Search for the cell housing the specified text and yield its [X, Y] center coordinate. 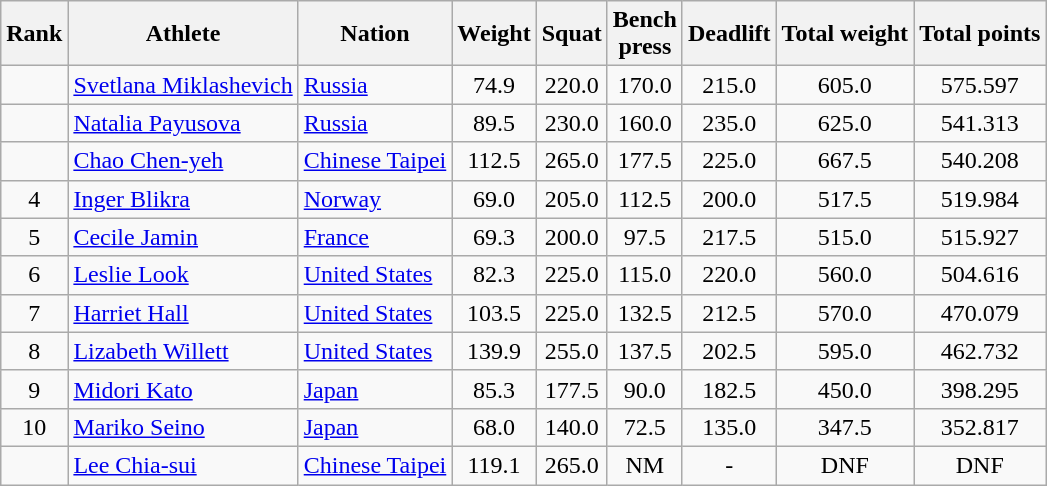
182.5 [729, 389]
398.295 [980, 389]
119.1 [494, 465]
85.3 [494, 389]
667.5 [845, 161]
Midori Kato [183, 389]
10 [34, 427]
Inger Blikra [183, 199]
Mariko Seino [183, 427]
625.0 [845, 123]
462.732 [980, 351]
215.0 [729, 85]
Harriet Hall [183, 313]
- [729, 465]
7 [34, 313]
140.0 [572, 427]
68.0 [494, 427]
Deadlift [729, 34]
470.079 [980, 313]
Total points [980, 34]
504.616 [980, 275]
519.984 [980, 199]
575.597 [980, 85]
Lee Chia-sui [183, 465]
9 [34, 389]
Norway [375, 199]
103.5 [494, 313]
570.0 [845, 313]
Svetlana Miklashevich [183, 85]
Benchpress [644, 34]
160.0 [644, 123]
Chao Chen-yeh [183, 161]
8 [34, 351]
230.0 [572, 123]
212.5 [729, 313]
Nation [375, 34]
515.927 [980, 237]
72.5 [644, 427]
90.0 [644, 389]
352.817 [980, 427]
137.5 [644, 351]
Lizabeth Willett [183, 351]
202.5 [729, 351]
517.5 [845, 199]
347.5 [845, 427]
595.0 [845, 351]
139.9 [494, 351]
605.0 [845, 85]
97.5 [644, 237]
560.0 [845, 275]
89.5 [494, 123]
170.0 [644, 85]
132.5 [644, 313]
255.0 [572, 351]
NM [644, 465]
135.0 [729, 427]
69.0 [494, 199]
Natalia Payusova [183, 123]
217.5 [729, 237]
Squat [572, 34]
Rank [34, 34]
Leslie Look [183, 275]
541.313 [980, 123]
515.0 [845, 237]
Athlete [183, 34]
74.9 [494, 85]
4 [34, 199]
235.0 [729, 123]
5 [34, 237]
6 [34, 275]
Weight [494, 34]
69.3 [494, 237]
France [375, 237]
450.0 [845, 389]
82.3 [494, 275]
Cecile Jamin [183, 237]
540.208 [980, 161]
115.0 [644, 275]
205.0 [572, 199]
Total weight [845, 34]
